Provide the (x, y) coordinate of the cell's center where the given text is located.  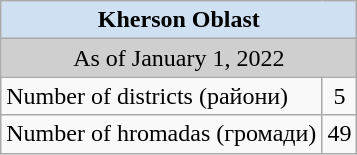
5 (340, 96)
Number of districts (райони) (162, 96)
As of January 1, 2022 (179, 58)
Number of hromadas (громади) (162, 134)
Kherson Oblast (179, 20)
49 (340, 134)
